Extract the (x, y) coordinate from the center of the cell holding the provided text.  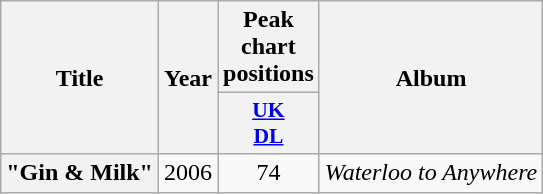
Title (80, 78)
Waterloo to Anywhere (431, 173)
UKDL (269, 124)
74 (269, 173)
Album (431, 78)
Year (188, 78)
2006 (188, 173)
Peak chart positions (269, 47)
"Gin & Milk" (80, 173)
